Output the [x, y] coordinate of the center of the cell containing the given text.  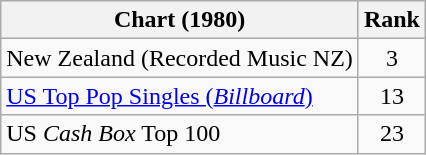
3 [392, 58]
US Top Pop Singles (Billboard) [180, 96]
Rank [392, 20]
New Zealand (Recorded Music NZ) [180, 58]
US Cash Box Top 100 [180, 134]
13 [392, 96]
Chart (1980) [180, 20]
23 [392, 134]
